Provide the [x, y] coordinate of the cell's center where the given text is located.  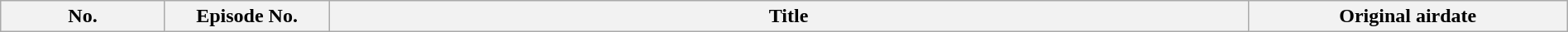
Original airdate [1408, 16]
Episode No. [246, 16]
Title [789, 16]
No. [83, 16]
